Return the (X, Y) coordinate for the center point of the cell that contains the specified text.  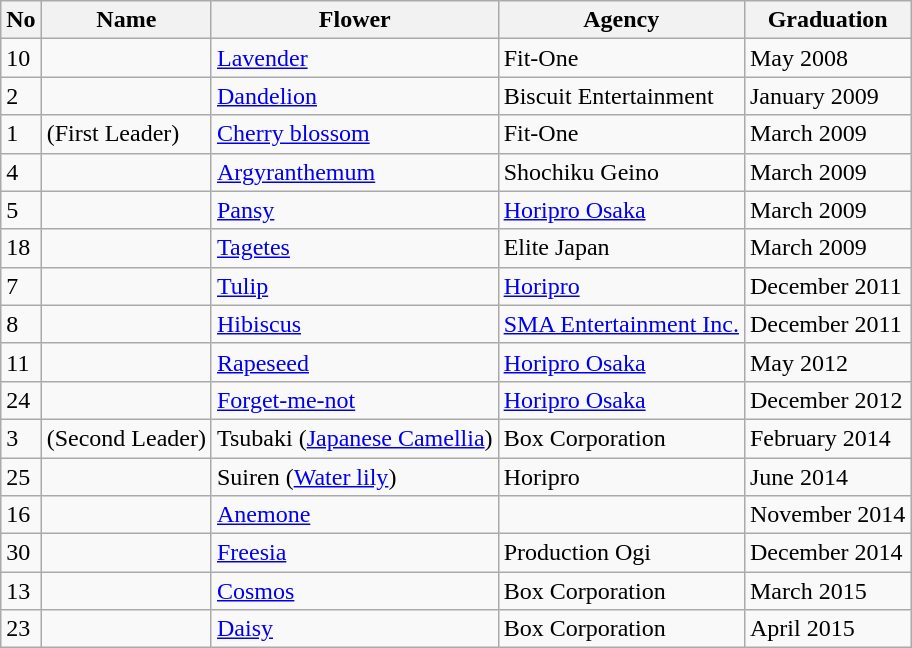
December 2012 (827, 400)
1 (21, 134)
Biscuit Entertainment (621, 96)
November 2014 (827, 515)
8 (21, 324)
January 2009 (827, 96)
No (21, 20)
March 2015 (827, 591)
Dandelion (354, 96)
Suiren (Water lily) (354, 477)
Tagetes (354, 248)
May 2012 (827, 362)
Production Ogi (621, 553)
11 (21, 362)
Name (126, 20)
Elite Japan (621, 248)
Agency (621, 20)
June 2014 (827, 477)
Forget-me-not (354, 400)
Rapeseed (354, 362)
Hibiscus (354, 324)
(Second Leader) (126, 438)
5 (21, 210)
Shochiku Geino (621, 172)
Argyranthemum (354, 172)
Graduation (827, 20)
2 (21, 96)
23 (21, 629)
25 (21, 477)
18 (21, 248)
16 (21, 515)
Lavender (354, 58)
Tulip (354, 286)
May 2008 (827, 58)
Flower (354, 20)
Anemone (354, 515)
10 (21, 58)
7 (21, 286)
February 2014 (827, 438)
Cherry blossom (354, 134)
December 2014 (827, 553)
13 (21, 591)
Daisy (354, 629)
SMA Entertainment Inc. (621, 324)
Freesia (354, 553)
Tsubaki (Japanese Camellia) (354, 438)
(First Leader) (126, 134)
Cosmos (354, 591)
April 2015 (827, 629)
4 (21, 172)
Pansy (354, 210)
30 (21, 553)
3 (21, 438)
24 (21, 400)
